From the cell containing the given text, extract its center point as [X, Y] coordinate. 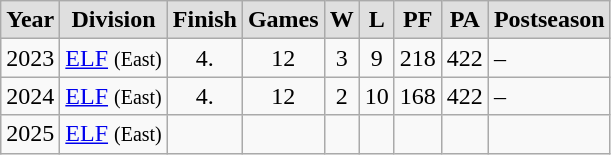
9 [376, 58]
2 [342, 96]
Postseason [549, 20]
2024 [30, 96]
2023 [30, 58]
10 [376, 96]
218 [418, 58]
Year [30, 20]
Division [114, 20]
168 [418, 96]
PA [464, 20]
Finish [204, 20]
2025 [30, 134]
W [342, 20]
3 [342, 58]
Games [283, 20]
PF [418, 20]
L [376, 20]
